Return [X, Y] of the center of cell containing provided text 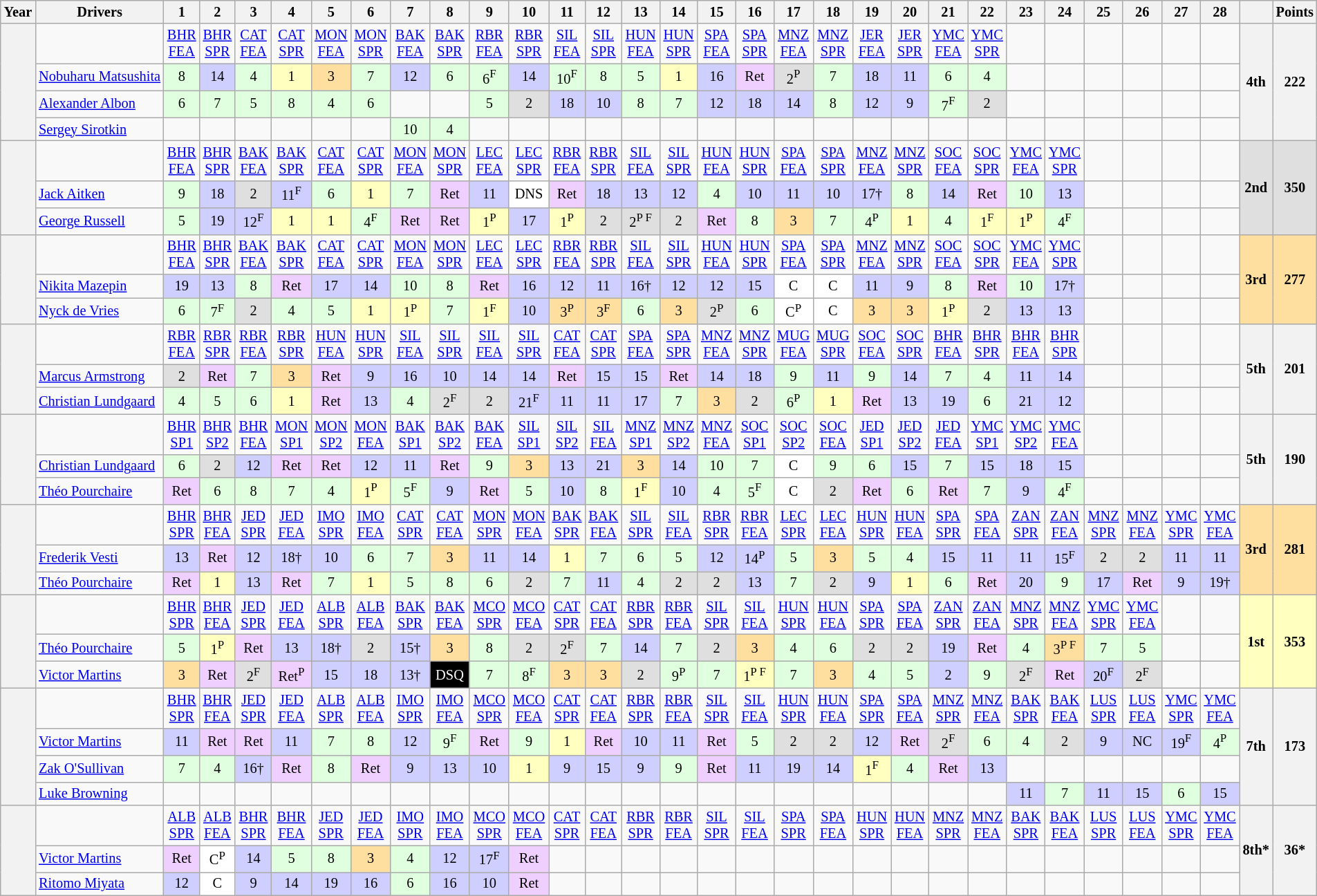
350 [1295, 187]
BHRSP2 [218, 434]
MONSP2 [330, 434]
222 [1295, 82]
9F [449, 741]
Year [18, 12]
2P F [640, 221]
SILSP2 [567, 434]
6F [489, 77]
Nyck de Vries [100, 311]
YMCSP1 [987, 434]
1P F [755, 675]
Alexander Albon [100, 104]
26 [1142, 12]
DSQ [449, 675]
Zak O'Sullivan [100, 769]
281 [1295, 550]
15F [1065, 557]
7th [1256, 747]
YMCSP2 [1026, 434]
SILSP1 [528, 434]
George Russell [100, 221]
21F [528, 401]
Points [1295, 12]
JEDSP1 [872, 434]
23 [1026, 12]
1st [1256, 642]
MNZSP1 [640, 434]
Ritomo Miyata [100, 884]
8th* [1256, 850]
8F [528, 675]
173 [1295, 747]
190 [1295, 459]
28 [1220, 12]
Frederik Vesti [100, 557]
BAKSP1 [411, 434]
JERFEA [872, 44]
4th [1256, 82]
SOCSP2 [794, 434]
3F [603, 311]
27 [1181, 12]
Jack Aitken [100, 194]
277 [1295, 279]
22 [987, 12]
3P [567, 311]
12F [253, 221]
24 [1065, 12]
SOCSP1 [755, 434]
20F [1103, 675]
36* [1295, 850]
MNZSP2 [679, 434]
19F [1181, 741]
6P [794, 401]
JERSPR [910, 44]
Marcus Armstrong [100, 376]
19† [1220, 583]
MONSP1 [292, 434]
10F [567, 77]
DNS [528, 194]
Luke Browning [100, 794]
Nobuharu Matsushita [100, 77]
NC [1142, 741]
MUGFEA [794, 344]
BHRSP1 [182, 434]
353 [1295, 642]
9P [679, 675]
13† [411, 675]
BAKSP2 [449, 434]
17F [489, 859]
Nikita Mazepin [100, 286]
Drivers [100, 12]
11F [292, 194]
JEDSP2 [910, 434]
201 [1295, 369]
2nd [1256, 187]
Sergey Sirotkin [100, 129]
15† [411, 648]
14P [755, 557]
3P F [1065, 648]
25 [1103, 12]
RetP [292, 675]
MUGSPR [832, 344]
